Search for the cell housing the specified text and yield its [X, Y] center coordinate. 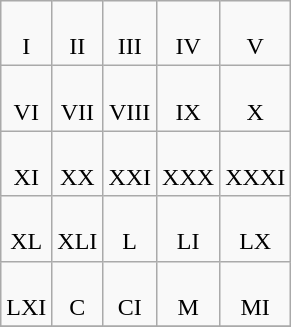
XX [78, 164]
XXXI [256, 164]
M [188, 294]
C [78, 294]
MI [256, 294]
L [130, 228]
XXX [188, 164]
III [130, 34]
VI [26, 98]
LX [256, 228]
X [256, 98]
CI [130, 294]
VII [78, 98]
LI [188, 228]
V [256, 34]
XL [26, 228]
IV [188, 34]
II [78, 34]
I [26, 34]
VIII [130, 98]
XLI [78, 228]
XI [26, 164]
LXI [26, 294]
XXI [130, 164]
IX [188, 98]
